Output the (X, Y) coordinate of the center of the cell containing the given text.  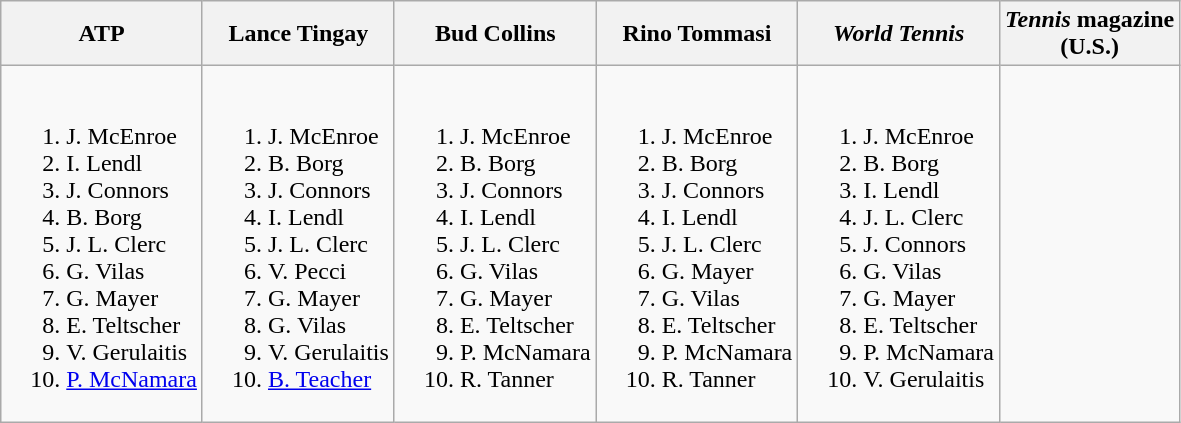
J. McEnroe B. Borg J. Connors I. Lendl J. L. Clerc G. Vilas G. Mayer E. Teltscher P. McNamara R. Tanner (495, 244)
World Tennis (899, 34)
Tennis magazine(U.S.) (1090, 34)
ATP (102, 34)
J. McEnroe B. Borg J. Connors I. Lendl J. L. Clerc G. Mayer G. Vilas E. Teltscher P. McNamara R. Tanner (697, 244)
J. McEnroe B. Borg I. Lendl J. L. Clerc J. Connors G. Vilas G. Mayer E. Teltscher P. McNamara V. Gerulaitis (899, 244)
Bud Collins (495, 34)
Rino Tommasi (697, 34)
J. McEnroe B. Borg J. Connors I. Lendl J. L. Clerc V. Pecci G. Mayer G. Vilas V. Gerulaitis B. Teacher (298, 244)
Lance Tingay (298, 34)
J. McEnroe I. Lendl J. Connors B. Borg J. L. Clerc G. Vilas G. Mayer E. Teltscher V. Gerulaitis P. McNamara (102, 244)
